Search for the cell housing the specified text and yield its [x, y] center coordinate. 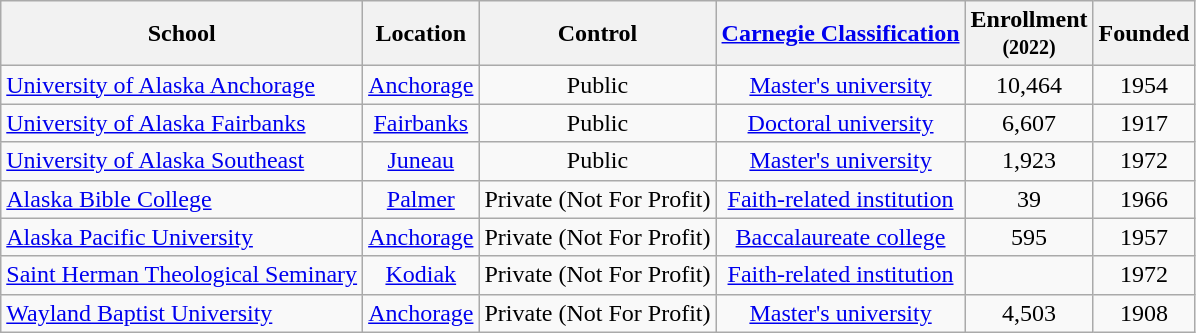
Founded [1144, 34]
School [182, 34]
595 [1029, 237]
Wayland Baptist University [182, 313]
4,503 [1029, 313]
10,464 [1029, 85]
Doctoral university [840, 123]
Carnegie Classification [840, 34]
1917 [1144, 123]
39 [1029, 199]
Kodiak [421, 275]
Alaska Bible College [182, 199]
Enrollment(2022) [1029, 34]
Saint Herman Theological Seminary [182, 275]
1,923 [1029, 161]
Alaska Pacific University [182, 237]
1954 [1144, 85]
Juneau [421, 161]
Location [421, 34]
1908 [1144, 313]
University of Alaska Southeast [182, 161]
Control [598, 34]
1957 [1144, 237]
Fairbanks [421, 123]
Baccalaureate college [840, 237]
Palmer [421, 199]
University of Alaska Fairbanks [182, 123]
University of Alaska Anchorage [182, 85]
6,607 [1029, 123]
1966 [1144, 199]
